Identify which cell holds the provided text, then report its [x, y] central coordinate. 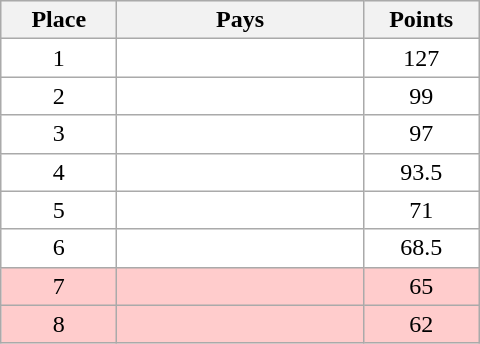
7 [59, 286]
Place [59, 20]
65 [421, 286]
62 [421, 324]
97 [421, 134]
Pays [240, 20]
4 [59, 172]
1 [59, 58]
5 [59, 210]
68.5 [421, 248]
Points [421, 20]
99 [421, 96]
6 [59, 248]
93.5 [421, 172]
2 [59, 96]
127 [421, 58]
8 [59, 324]
71 [421, 210]
3 [59, 134]
